Determine the [X, Y] coordinate at the center of the cell enclosing the given text.  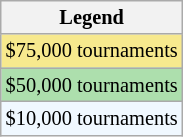
$75,000 tournaments [92, 51]
$10,000 tournaments [92, 118]
Legend [92, 17]
$50,000 tournaments [92, 85]
